Find where the given text appears and provide that cell's center as [x, y] coordinate. 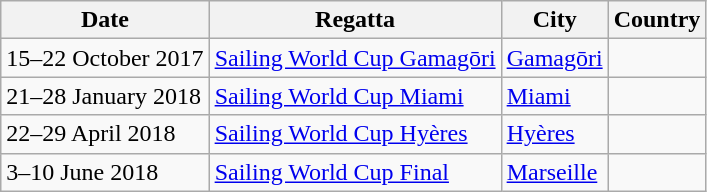
3–10 June 2018 [105, 172]
Sailing World Cup Final [355, 172]
Gamagōri [554, 58]
Miami [554, 96]
Date [105, 20]
Sailing World Cup Miami [355, 96]
Country [657, 20]
Marseille [554, 172]
15–22 October 2017 [105, 58]
Sailing World Cup Gamagōri [355, 58]
Regatta [355, 20]
Hyères [554, 134]
22–29 April 2018 [105, 134]
21–28 January 2018 [105, 96]
City [554, 20]
Sailing World Cup Hyères [355, 134]
